Find where the given text appears and provide that cell's center as (x, y) coordinate. 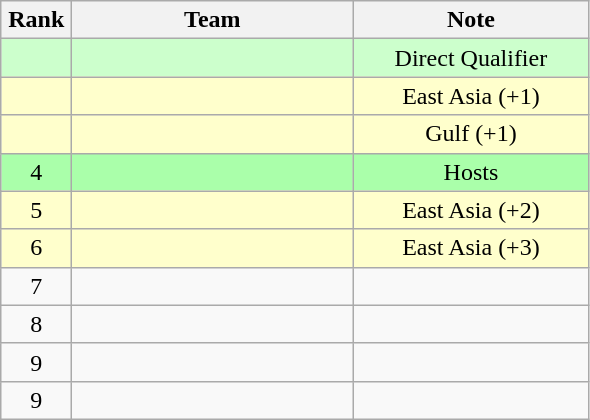
East Asia (+1) (471, 96)
5 (36, 210)
Hosts (471, 172)
Direct Qualifier (471, 58)
Gulf (+1) (471, 134)
Team (212, 20)
East Asia (+3) (471, 248)
Rank (36, 20)
East Asia (+2) (471, 210)
8 (36, 324)
7 (36, 286)
Note (471, 20)
6 (36, 248)
4 (36, 172)
